Return the (x, y) coordinate for the center point of the cell that contains the specified text.  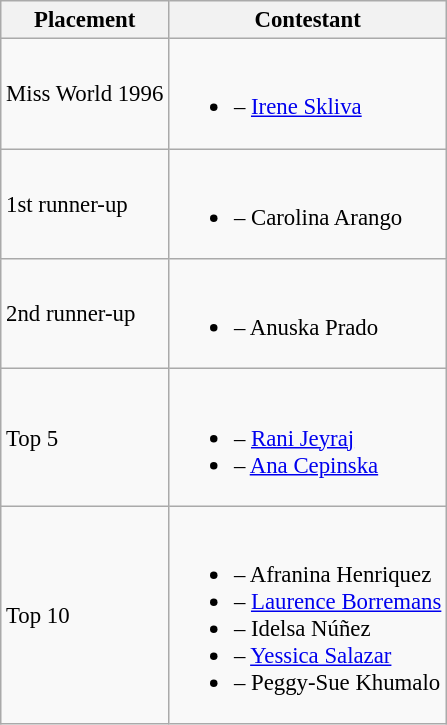
2nd runner-up (85, 314)
Contestant (308, 20)
Top 10 (85, 615)
1st runner-up (85, 204)
Placement (85, 20)
Miss World 1996 (85, 94)
– Carolina Arango (308, 204)
– Irene Skliva (308, 94)
– Afranina Henriquez – Laurence Borremans – Idelsa Núñez – Yessica Salazar – Peggy-Sue Khumalo (308, 615)
– Rani Jeyraj – Ana Cepinska (308, 438)
Top 5 (85, 438)
– Anuska Prado (308, 314)
